Detect which cell encompasses the target text, then output its [x, y] center coordinate. 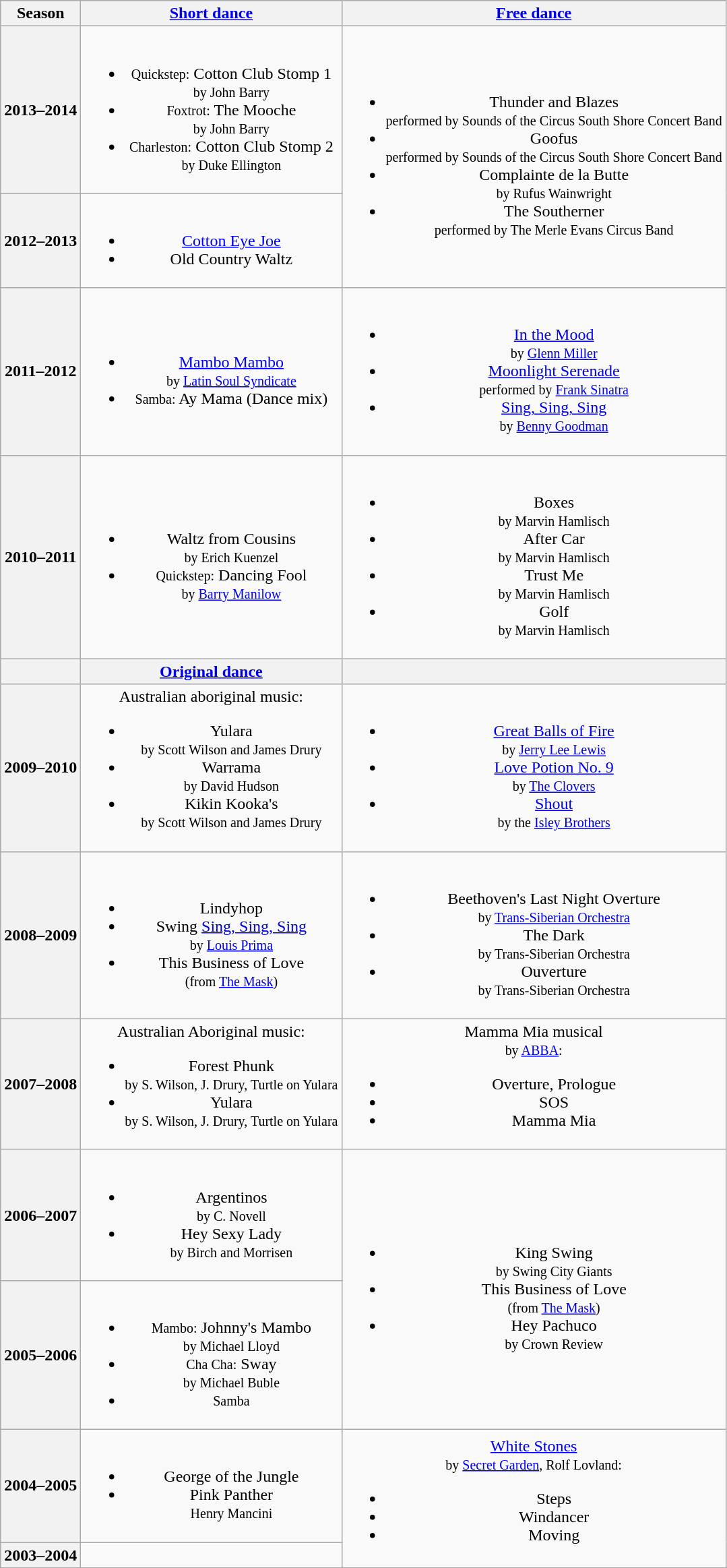
Mambo: Johnny's Mambo by Michael Lloyd Cha Cha: Sway by Michael Buble Samba [212, 1355]
Great Balls of Fire by Jerry Lee Lewis Love Potion No. 9 by The Clovers Shout by the Isley Brothers [534, 768]
2003–2004 [40, 1555]
2011–2012 [40, 371]
Beethoven's Last Night Overture by Trans-Siberian Orchestra The Dark by Trans-Siberian Orchestra Ouverture by Trans-Siberian Orchestra [534, 935]
Free dance [534, 13]
Original dance [212, 671]
2009–2010 [40, 768]
White Stones by Secret Garden, Rolf Lovland:StepsWindancerMoving [534, 1498]
LindyhopSwing Sing, Sing, Sing by Louis Prima This Business of Love (from The Mask) [212, 935]
2005–2006 [40, 1355]
2007–2008 [40, 1084]
King Swing by Swing City Giants This Business of Love (from The Mask) Hey Pachuco by Crown Review [534, 1289]
George of the JunglePink Panther Henry Mancini [212, 1486]
Season [40, 13]
Mamma Mia musical by ABBA: Overture, PrologueSOSMamma Mia [534, 1084]
Argentinos by C. Novell Hey Sexy Lady by Birch and Morrisen [212, 1215]
Waltz from Cousins by Erich Kuenzel Quickstep: Dancing Fool by Barry Manilow [212, 557]
Australian Aboriginal music:Forest Phunk by S. Wilson, J. Drury, Turtle on Yulara Yulara by S. Wilson, J. Drury, Turtle on Yulara [212, 1084]
Quickstep: Cotton Club Stomp 1 by John Barry Foxtrot: The Mooche by John Barry Charleston: Cotton Club Stomp 2 by Duke Ellington [212, 110]
2004–2005 [40, 1486]
Cotton Eye JoeOld Country Waltz [212, 241]
Short dance [212, 13]
Australian aboriginal music:Yulara by Scott Wilson and James Drury Warrama by David Hudson Kikin Kooka's by Scott Wilson and James Drury [212, 768]
In the Mood by Glenn Miller Moonlight Serenade performed by Frank Sinatra Sing, Sing, Sing by Benny Goodman [534, 371]
2013–2014 [40, 110]
Boxes by Marvin Hamlisch After Car by Marvin Hamlisch Trust Me by Marvin Hamlisch Golf by Marvin Hamlisch [534, 557]
Mambo Mambo by Latin Soul Syndicate Samba: Ay Mama (Dance mix) [212, 371]
2010–2011 [40, 557]
2006–2007 [40, 1215]
2008–2009 [40, 935]
2012–2013 [40, 241]
